Detect which cell encompasses the target text, then output its (X, Y) center coordinate. 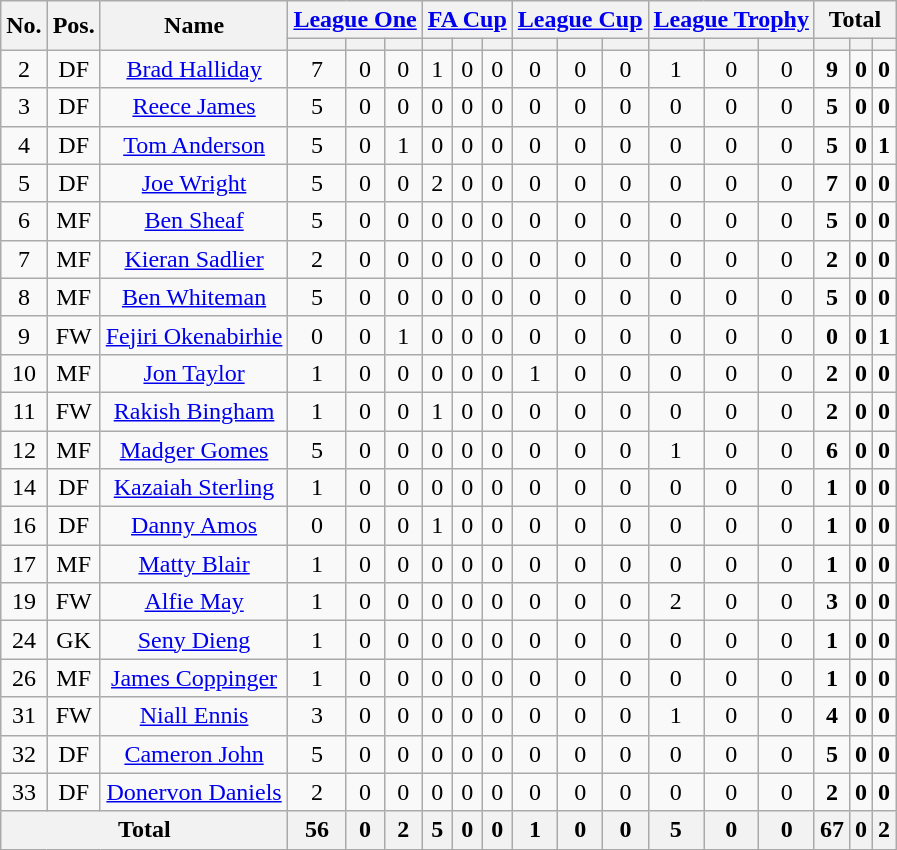
26 (24, 678)
Madger Gomes (194, 449)
32 (24, 754)
Matty Blair (194, 564)
Reece James (194, 107)
8 (24, 297)
FA Cup (467, 20)
League Trophy (731, 20)
56 (317, 830)
Tom Anderson (194, 145)
No. (24, 26)
Niall Ennis (194, 716)
Seny Dieng (194, 640)
Fejiri Okenabirhie (194, 335)
12 (24, 449)
Joe Wright (194, 183)
Brad Halliday (194, 69)
League One (355, 20)
33 (24, 792)
67 (832, 830)
14 (24, 488)
Alfie May (194, 602)
24 (24, 640)
Ben Whiteman (194, 297)
Pos. (74, 26)
Kieran Sadlier (194, 259)
Name (194, 26)
James Coppinger (194, 678)
Kazaiah Sterling (194, 488)
GK (74, 640)
11 (24, 411)
19 (24, 602)
31 (24, 716)
16 (24, 526)
17 (24, 564)
Ben Sheaf (194, 221)
10 (24, 373)
Cameron John (194, 754)
Danny Amos (194, 526)
League Cup (580, 20)
Jon Taylor (194, 373)
Donervon Daniels (194, 792)
Rakish Bingham (194, 411)
